Return (X, Y) of the center of cell containing provided text 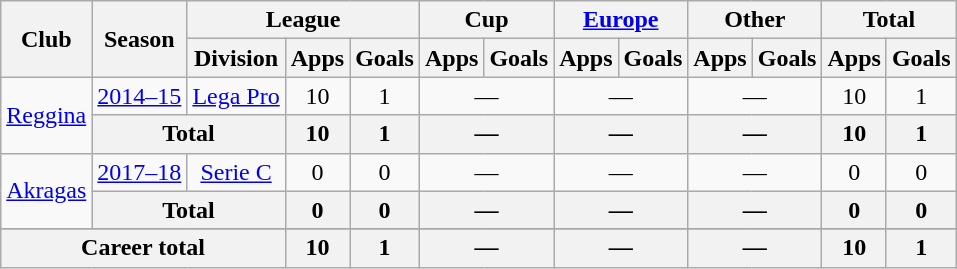
League (304, 20)
2014–15 (140, 96)
Europe (621, 20)
Reggina (46, 115)
Akragas (46, 191)
Serie C (236, 172)
Season (140, 39)
2017–18 (140, 172)
Club (46, 39)
Career total (143, 248)
Cup (486, 20)
Lega Pro (236, 96)
Division (236, 58)
Other (755, 20)
